Detect which cell encompasses the target text, then output its [x, y] center coordinate. 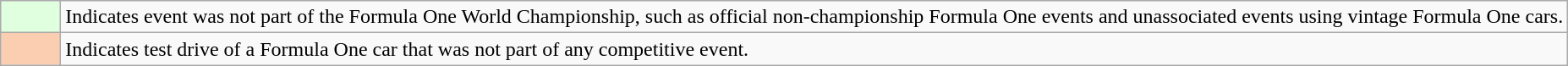
Indicates test drive of a Formula One car that was not part of any competitive event. [814, 49]
